From the cell containing the given text, extract its center point as (x, y) coordinate. 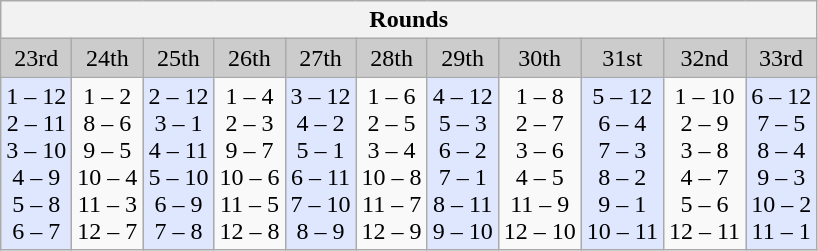
4 – 125 – 36 – 27 – 18 – 119 – 10 (462, 164)
1 – 82 – 73 – 64 – 511 – 912 – 10 (540, 164)
29th (462, 58)
3 – 124 – 25 – 16 – 117 – 108 – 9 (320, 164)
23rd (36, 58)
6 – 127 – 58 – 49 – 310 – 211 – 1 (782, 164)
26th (250, 58)
31st (622, 58)
24th (108, 58)
1 – 28 – 69 – 510 – 411 – 312 – 7 (108, 164)
5 – 126 – 47 – 38 – 29 – 110 – 11 (622, 164)
1 – 42 – 39 – 710 – 611 – 512 – 8 (250, 164)
27th (320, 58)
33rd (782, 58)
2 – 123 – 14 – 115 – 106 – 97 – 8 (178, 164)
25th (178, 58)
32nd (704, 58)
28th (392, 58)
1 – 122 – 113 – 104 – 95 – 86 – 7 (36, 164)
30th (540, 58)
1 – 62 – 53 – 410 – 811 – 712 – 9 (392, 164)
Rounds (409, 20)
1 – 102 – 93 – 84 – 75 – 612 – 11 (704, 164)
